Identify which cell holds the provided text, then report its (X, Y) central coordinate. 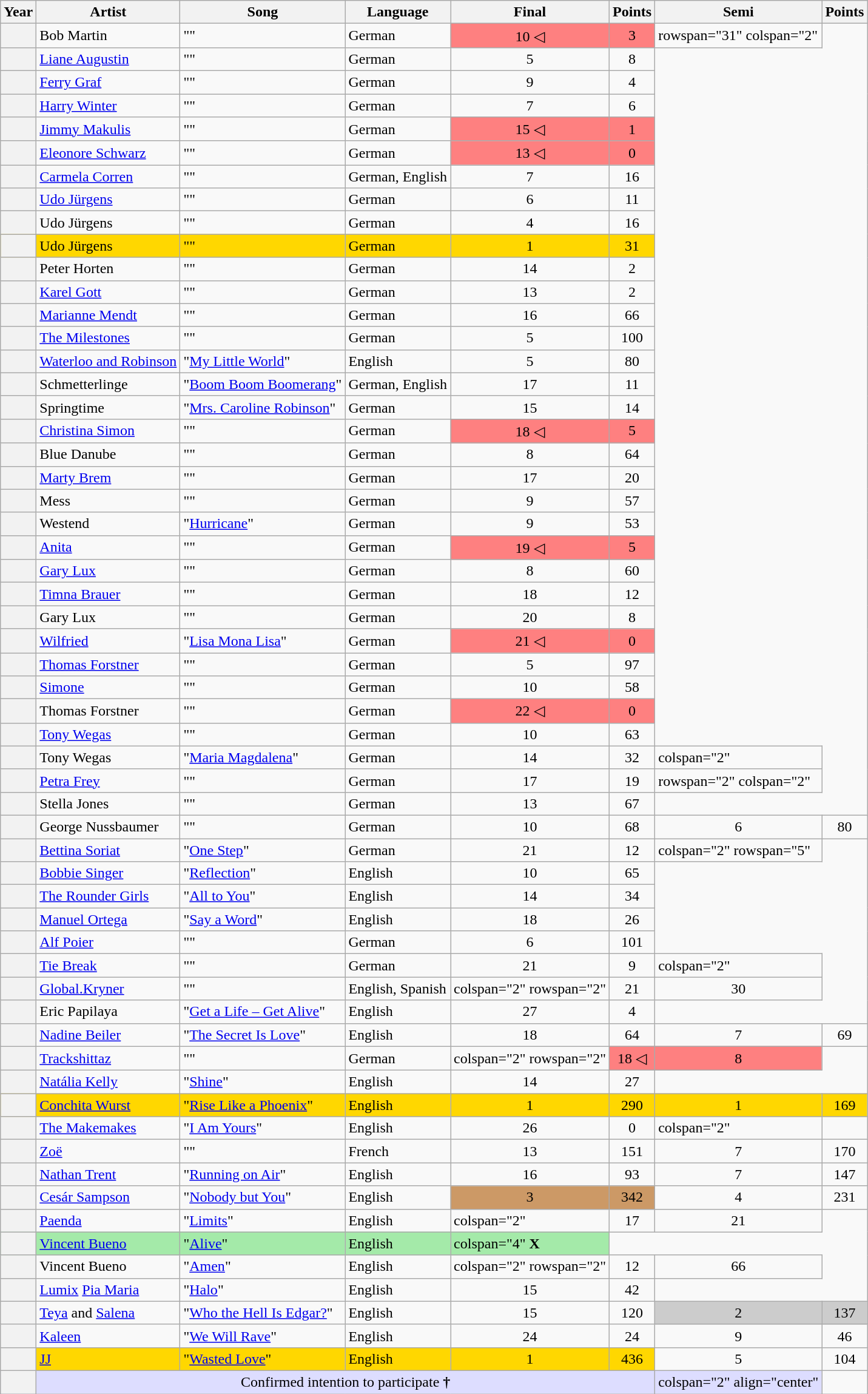
Natália Kelly (108, 1082)
Carmela Corren (108, 177)
170 (844, 1151)
290 (632, 1105)
32 (632, 757)
101 (632, 942)
Alf Poier (108, 942)
Zoë (108, 1151)
19 ◁ (530, 547)
"Rise Like a Phoenix" (263, 1105)
69 (844, 1035)
rowspan="31" colspan="2" (739, 36)
53 (632, 524)
97 (632, 665)
Eric Papilaya (108, 1012)
Teya and Salena (108, 1313)
15 ◁ (530, 129)
342 (632, 1197)
34 (632, 896)
Bob Martin (108, 36)
169 (844, 1105)
Waterloo and Robinson (108, 361)
"I Am Yours" (263, 1128)
Trackshittaz (108, 1058)
Liane Augustin (108, 59)
Global.Kryner (108, 989)
Marianne Mendt (108, 315)
Lumix Pia Maria (108, 1290)
Cesár Sampson (108, 1197)
"The Secret Is Love" (263, 1035)
Year (18, 12)
"Shine" (263, 1082)
Conchita Wurst (108, 1105)
46 (844, 1336)
"All to You" (263, 896)
151 (632, 1151)
Springtime (108, 407)
"Halo" (263, 1290)
137 (844, 1313)
George Nussbaumer (108, 827)
"We Will Rave" (263, 1336)
JJ (108, 1359)
English, Spanish (398, 989)
63 (632, 734)
Manuel Ortega (108, 919)
10 ◁ (530, 36)
"Alive" (263, 1243)
"Get a Life – Get Alive" (263, 1012)
22 ◁ (530, 711)
colspan="2" align="center" (739, 1382)
Westend (108, 524)
Nathan Trent (108, 1174)
Bettina Soriat (108, 850)
231 (844, 1197)
Confirmed intention to participate † (346, 1382)
"One Step" (263, 850)
31 (632, 246)
French (398, 1151)
Schmetterlinge (108, 384)
"Running on Air" (263, 1174)
The Makemakes (108, 1128)
Anita (108, 547)
21 ◁ (530, 641)
Wilfried (108, 641)
Karel Gott (108, 292)
"Who the Hell Is Edgar?" (263, 1313)
436 (632, 1359)
"Maria Magdalena" (263, 757)
colspan="2" rowspan="5" (739, 850)
Jimmy Makulis (108, 129)
57 (632, 501)
Language (398, 12)
Semi (739, 12)
Bobbie Singer (108, 873)
68 (632, 827)
"Wasted Love" (263, 1359)
67 (632, 804)
30 (739, 989)
Simone (108, 688)
104 (844, 1359)
The Milestones (108, 338)
Tie Break (108, 966)
"Lisa Mona Lisa" (263, 641)
Marty Brem (108, 478)
13 ◁ (530, 153)
65 (632, 873)
120 (632, 1313)
"Say a Word" (263, 919)
The Rounder Girls (108, 896)
"Mrs. Caroline Robinson" (263, 407)
Mess (108, 501)
Song (263, 12)
100 (632, 338)
"Reflection" (263, 873)
Paenda (108, 1220)
"Amen" (263, 1267)
Eleonore Schwarz (108, 153)
"Limits" (263, 1220)
Christina Simon (108, 431)
colspan="4" X (530, 1243)
rowspan="2" colspan="2" (739, 780)
Final (530, 12)
Timna Brauer (108, 594)
"My Little World" (263, 361)
Peter Horten (108, 269)
19 (632, 780)
60 (632, 571)
"Boom Boom Boomerang" (263, 384)
"Nobody but You" (263, 1197)
Stella Jones (108, 804)
Ferry Graf (108, 82)
"Hurricane" (263, 524)
Artist (108, 12)
Nadine Beiler (108, 1035)
42 (632, 1290)
Blue Danube (108, 455)
58 (632, 688)
Kaleen (108, 1336)
147 (844, 1174)
93 (632, 1174)
Harry Winter (108, 105)
Petra Frey (108, 780)
